Find where the given text appears and provide that cell's center as (x, y) coordinate. 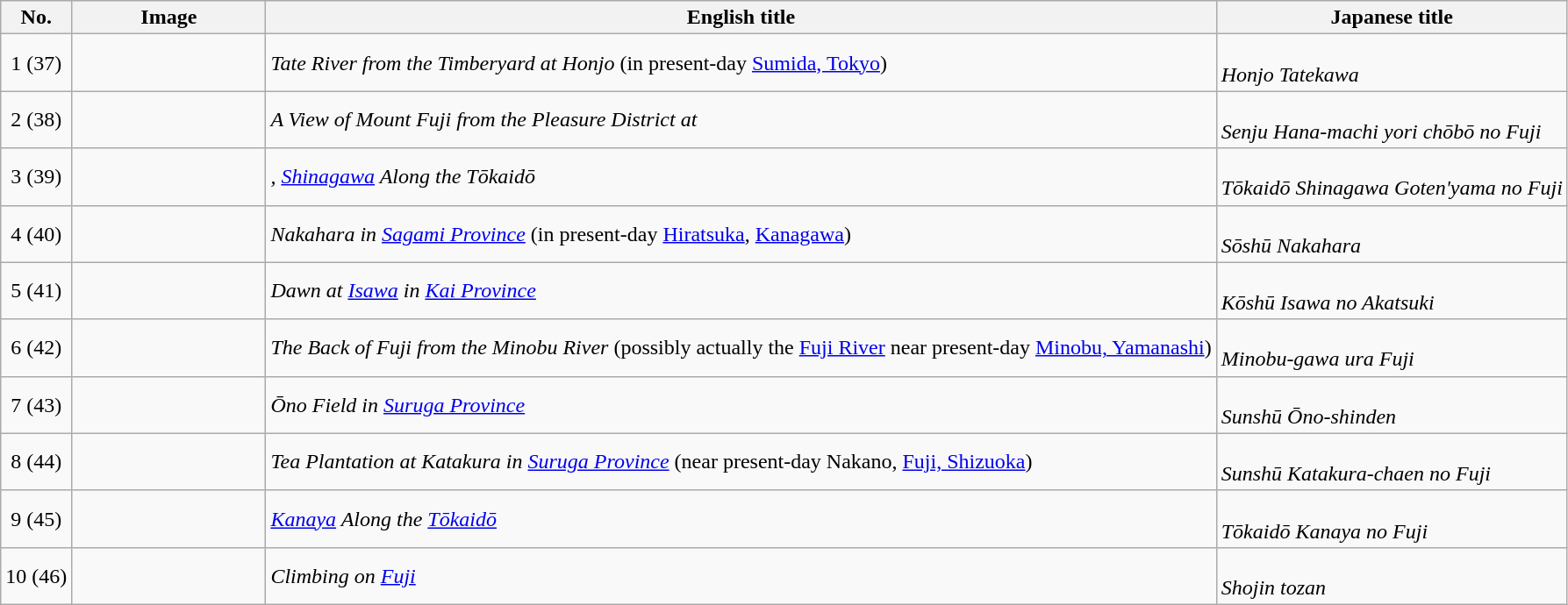
Kōshū Isawa no Akatsuki (1392, 291)
, Shinagawa Along the Tōkaidō (741, 177)
Tōkaidō Shinagawa Goten'yama no Fuji (1392, 177)
Ōno Field in Suruga Province (741, 405)
Honjo Tatekawa (1392, 63)
9 (45) (37, 519)
Sunshū Ōno-shinden (1392, 405)
A View of Mount Fuji from the Pleasure District at (741, 119)
4 (40) (37, 233)
No. (37, 18)
Tate River from the Timberyard at Honjo (in present-day Sumida, Tokyo) (741, 63)
6 (42) (37, 347)
5 (41) (37, 291)
2 (38) (37, 119)
Sunshū Katakura-chaen no Fuji (1392, 461)
English title (741, 18)
Kanaya Along the Tōkaidō (741, 519)
Senju Hana-machi yori chōbō no Fuji (1392, 119)
Tea Plantation at Katakura in Suruga Province (near present-day Nakano, Fuji, Shizuoka) (741, 461)
Minobu-gawa ura Fuji (1392, 347)
Nakahara in Sagami Province (in present-day Hiratsuka, Kanagawa) (741, 233)
Climbing on Fuji (741, 575)
Image (168, 18)
Tōkaidō Kanaya no Fuji (1392, 519)
Japanese title (1392, 18)
7 (43) (37, 405)
3 (39) (37, 177)
The Back of Fuji from the Minobu River (possibly actually the Fuji River near present-day Minobu, Yamanashi) (741, 347)
Sōshū Nakahara (1392, 233)
8 (44) (37, 461)
Shojin tozan (1392, 575)
10 (46) (37, 575)
Dawn at Isawa in Kai Province (741, 291)
1 (37) (37, 63)
